Locate the cell with the specified text and output its (X, Y) center coordinate. 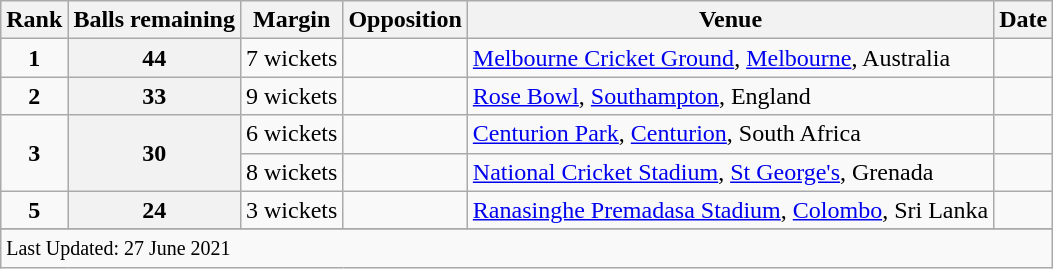
Venue (730, 20)
8 wickets (291, 172)
Rose Bowl, Southampton, England (730, 96)
7 wickets (291, 58)
2 (34, 96)
Last Updated: 27 June 2021 (527, 248)
Balls remaining (154, 20)
3 (34, 153)
Ranasinghe Premadasa Stadium, Colombo, Sri Lanka (730, 210)
30 (154, 153)
Opposition (405, 20)
Rank (34, 20)
3 wickets (291, 210)
6 wickets (291, 134)
1 (34, 58)
9 wickets (291, 96)
Date (1024, 20)
National Cricket Stadium, St George's, Grenada (730, 172)
33 (154, 96)
Centurion Park, Centurion, South Africa (730, 134)
44 (154, 58)
Melbourne Cricket Ground, Melbourne, Australia (730, 58)
5 (34, 210)
Margin (291, 20)
24 (154, 210)
